Identify which cell holds the provided text, then report its [X, Y] central coordinate. 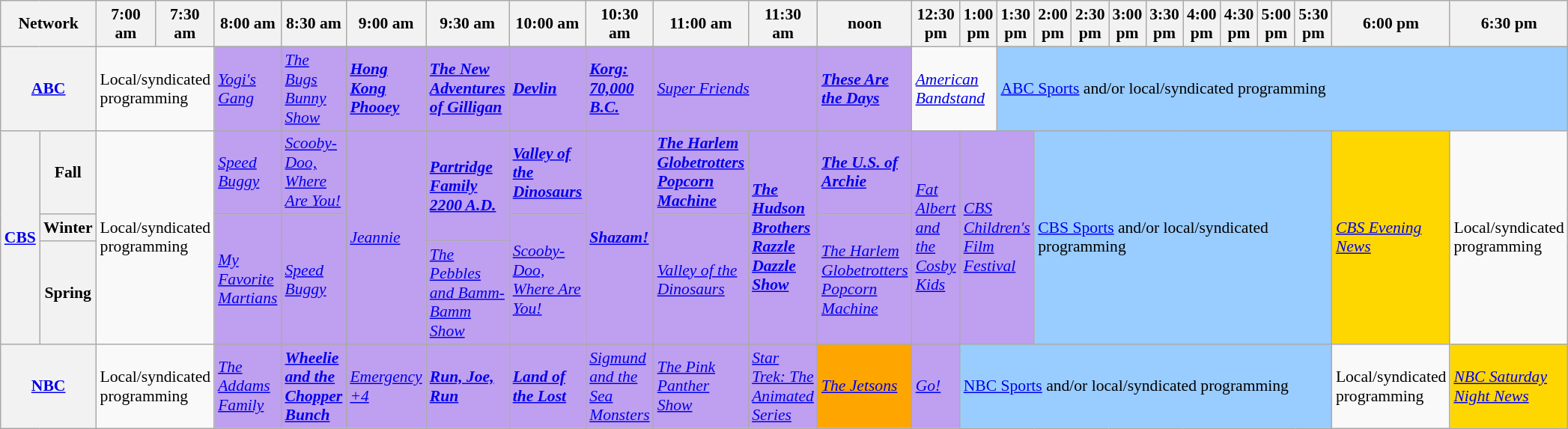
ABC [49, 88]
The Jetsons [865, 386]
Wheelie and the Chopper Bunch [313, 386]
4:30 pm [1239, 24]
8:30 am [313, 24]
9:00 am [386, 24]
noon [865, 24]
2:00 pm [1053, 24]
Korg: 70,000 B.C. [619, 88]
NBC [49, 386]
Fat Albert and the Cosby Kids [936, 237]
NBC Saturday Night News [1509, 386]
6:00 pm [1391, 24]
The Addams Family [247, 386]
10:30 am [619, 24]
Land of the Lost [548, 386]
7:00 am [126, 24]
Star Trek: The Animated Series [783, 386]
The New Adventures of Gilligan [467, 88]
Hong Kong Phooey [386, 88]
Spring [68, 293]
10:00 am [548, 24]
1:30 pm [1015, 24]
2:30 pm [1090, 24]
Fall [68, 172]
Network [49, 24]
Go! [936, 386]
Devlin [548, 88]
5:30 pm [1313, 24]
The Pink Panther Show [701, 386]
These Are the Days [865, 88]
NBC Sports and/or local/syndicated programming [1146, 386]
11:00 am [701, 24]
Partridge Family 2200 A.D. [467, 186]
CBS Children's Film Festival [997, 237]
CBS Sports and/or local/syndicated programming [1183, 237]
3:00 pm [1128, 24]
American Bandstand [955, 88]
12:30 pm [936, 24]
3:30 pm [1164, 24]
9:30 am [467, 24]
5:00 pm [1276, 24]
The Bugs Bunny Show [313, 88]
6:30 pm [1509, 24]
CBS [20, 237]
ABC Sports and/or local/syndicated programming [1282, 88]
Winter [68, 228]
The Hudson Brothers Razzle Dazzle Show [783, 237]
Jeannie [386, 237]
Sigmund and the Sea Monsters [619, 386]
CBS Evening News [1391, 237]
Emergency +4 [386, 386]
8:00 am [247, 24]
The U.S. of Archie [865, 172]
My Favorite Martians [247, 280]
The Pebbles and Bamm-Bamm Show [467, 293]
Shazam! [619, 237]
4:00 pm [1202, 24]
Run, Joe, Run [467, 386]
11:30 am [783, 24]
7:30 am [184, 24]
1:00 pm [979, 24]
Super Friends [735, 88]
Yogi's Gang [247, 88]
